Output the (X, Y) coordinate of the center of the cell containing the given text.  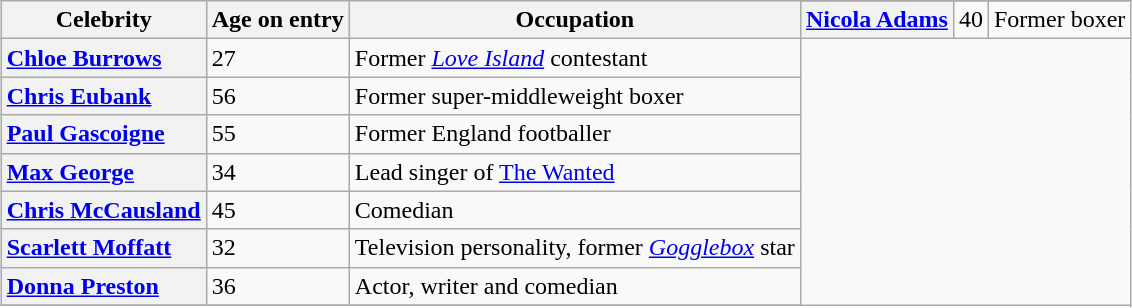
36 (278, 286)
45 (278, 210)
56 (278, 96)
Nicola Adams (876, 20)
Former boxer (1059, 20)
32 (278, 248)
Chris Eubank (104, 96)
Scarlett Moffatt (104, 248)
Television personality, former Gogglebox star (574, 248)
Former super-middleweight boxer (574, 96)
40 (970, 20)
Actor, writer and comedian (574, 286)
Age on entry (278, 20)
Lead singer of The Wanted (574, 172)
Occupation (574, 20)
34 (278, 172)
Chloe Burrows (104, 58)
Celebrity (104, 20)
Paul Gascoigne (104, 134)
Max George (104, 172)
Comedian (574, 210)
Chris McCausland (104, 210)
Donna Preston (104, 286)
55 (278, 134)
Former Love Island contestant (574, 58)
27 (278, 58)
Former England footballer (574, 134)
